Find where the given text appears and provide that cell's center as [X, Y] coordinate. 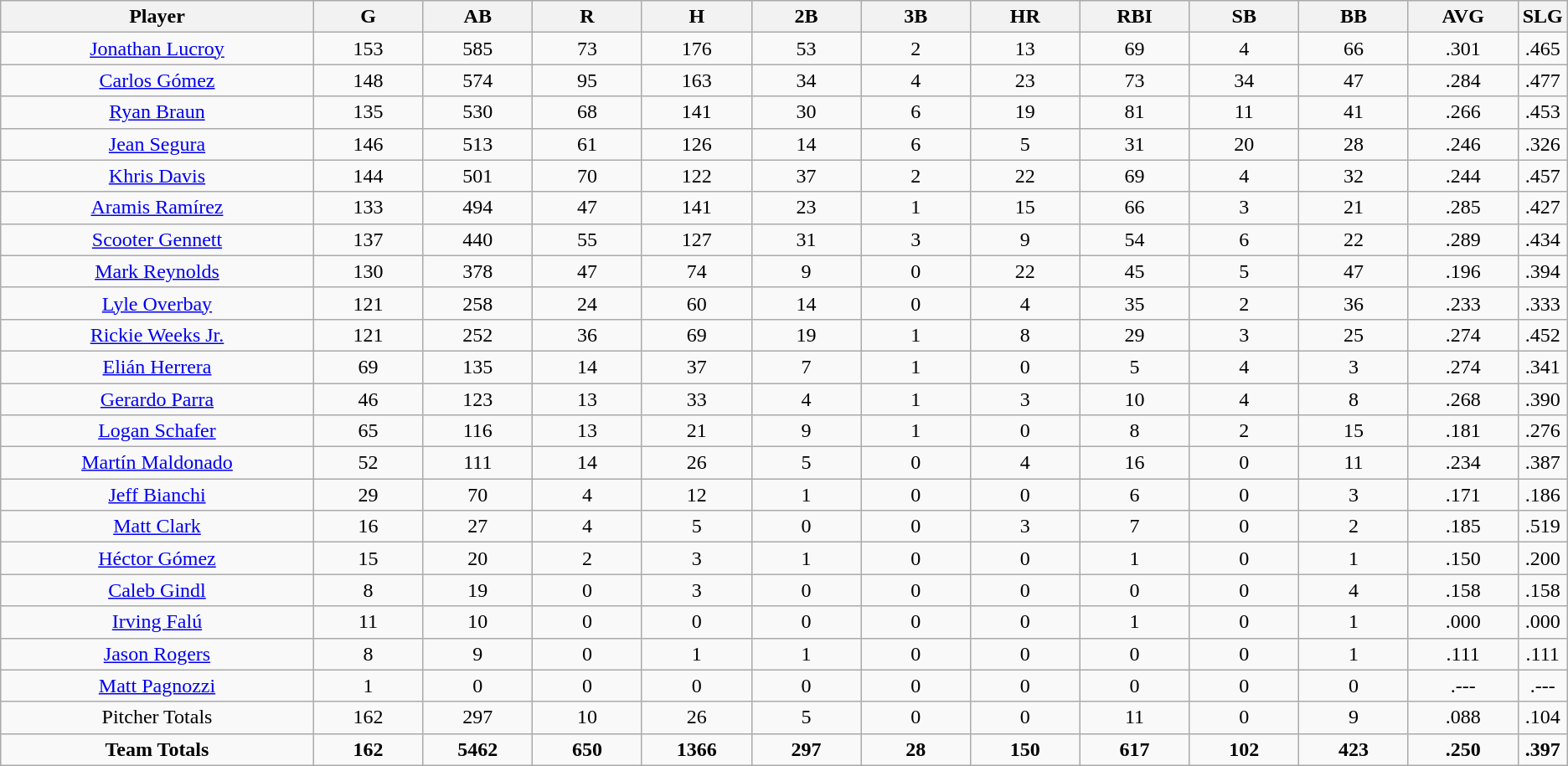
133 [369, 208]
650 [588, 749]
AB [477, 17]
423 [1354, 749]
494 [477, 208]
.333 [1543, 303]
513 [477, 144]
Caleb Gindl [157, 590]
AVG [1462, 17]
95 [588, 80]
.088 [1462, 717]
252 [477, 335]
68 [588, 112]
HR [1025, 17]
41 [1354, 112]
Jeff Bianchi [157, 495]
111 [477, 463]
45 [1134, 271]
53 [806, 49]
25 [1354, 335]
52 [369, 463]
Lyle Overbay [157, 303]
.200 [1543, 558]
.452 [1543, 335]
530 [477, 112]
54 [1134, 239]
SLG [1543, 17]
65 [369, 431]
3B [916, 17]
Player [157, 17]
102 [1245, 749]
32 [1354, 176]
501 [477, 176]
Pitcher Totals [157, 717]
46 [369, 399]
.185 [1462, 527]
81 [1134, 112]
.434 [1543, 239]
Gerardo Parra [157, 399]
60 [697, 303]
BB [1354, 17]
.186 [1543, 495]
.284 [1462, 80]
24 [588, 303]
.244 [1462, 176]
Jonathan Lucroy [157, 49]
.427 [1543, 208]
35 [1134, 303]
SB [1245, 17]
116 [477, 431]
27 [477, 527]
378 [477, 271]
126 [697, 144]
74 [697, 271]
617 [1134, 749]
.394 [1543, 271]
G [369, 17]
H [697, 17]
.301 [1462, 49]
.234 [1462, 463]
Aramis Ramírez [157, 208]
585 [477, 49]
Rickie Weeks Jr. [157, 335]
.250 [1462, 749]
Martín Maldonado [157, 463]
.397 [1543, 749]
Team Totals [157, 749]
Jean Segura [157, 144]
Logan Schafer [157, 431]
RBI [1134, 17]
.289 [1462, 239]
.326 [1543, 144]
Scooter Gennett [157, 239]
1366 [697, 749]
.457 [1543, 176]
.519 [1543, 527]
.196 [1462, 271]
.390 [1543, 399]
144 [369, 176]
12 [697, 495]
258 [477, 303]
Ryan Braun [157, 112]
122 [697, 176]
137 [369, 239]
150 [1025, 749]
440 [477, 239]
61 [588, 144]
.181 [1462, 431]
Carlos Gómez [157, 80]
130 [369, 271]
Matt Clark [157, 527]
R [588, 17]
.104 [1543, 717]
.465 [1543, 49]
163 [697, 80]
30 [806, 112]
153 [369, 49]
.171 [1462, 495]
123 [477, 399]
5462 [477, 749]
127 [697, 239]
.453 [1543, 112]
Irving Falú [157, 622]
Héctor Gómez [157, 558]
146 [369, 144]
55 [588, 239]
.341 [1543, 367]
.268 [1462, 399]
.150 [1462, 558]
.477 [1543, 80]
Matt Pagnozzi [157, 686]
.285 [1462, 208]
2B [806, 17]
.233 [1462, 303]
Khris Davis [157, 176]
176 [697, 49]
Elián Herrera [157, 367]
.387 [1543, 463]
.266 [1462, 112]
574 [477, 80]
.276 [1543, 431]
.246 [1462, 144]
Jason Rogers [157, 654]
Mark Reynolds [157, 271]
33 [697, 399]
148 [369, 80]
